Return the (X, Y) coordinate for the center point of the cell that contains the specified text.  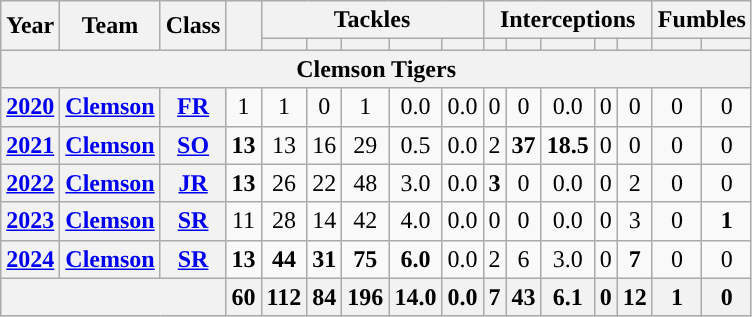
2020 (30, 107)
29 (366, 145)
Class (193, 26)
6.0 (416, 259)
44 (284, 259)
JR (193, 183)
18.5 (568, 145)
0.5 (416, 145)
14.0 (416, 297)
84 (324, 297)
14 (324, 221)
75 (366, 259)
60 (244, 297)
43 (524, 297)
2021 (30, 145)
4.0 (416, 221)
37 (524, 145)
Tackles (372, 20)
Clemson Tigers (376, 69)
2024 (30, 259)
31 (324, 259)
6.1 (568, 297)
12 (634, 297)
FR (193, 107)
2023 (30, 221)
Year (30, 26)
28 (284, 221)
22 (324, 183)
6 (524, 259)
48 (366, 183)
42 (366, 221)
Fumbles (702, 20)
16 (324, 145)
112 (284, 297)
SO (193, 145)
Interceptions (568, 20)
11 (244, 221)
26 (284, 183)
Team (110, 26)
196 (366, 297)
2022 (30, 183)
